Return the (X, Y) coordinate for the center point of the cell that contains the specified text.  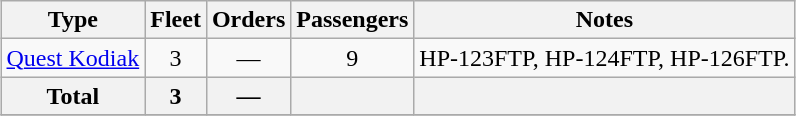
Passengers (352, 20)
Orders (248, 20)
Notes (604, 20)
Total (73, 96)
Quest Kodiak (73, 58)
Type (73, 20)
HP-123FTP, HP-124FTP, HP-126FTP. (604, 58)
Fleet (176, 20)
9 (352, 58)
